Return [x, y] of the center of cell containing provided text 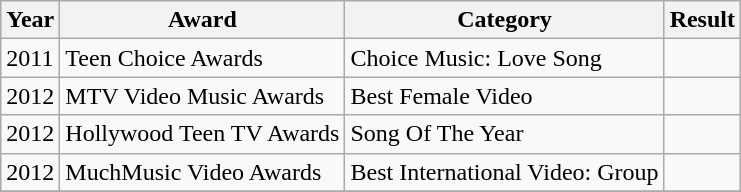
MTV Video Music Awards [202, 96]
Best Female Video [504, 96]
Award [202, 20]
Song Of The Year [504, 134]
Teen Choice Awards [202, 58]
Hollywood Teen TV Awards [202, 134]
Category [504, 20]
Result [702, 20]
2011 [30, 58]
Best International Video: Group [504, 172]
Year [30, 20]
Choice Music: Love Song [504, 58]
MuchMusic Video Awards [202, 172]
